Output the (x, y) coordinate of the center of the cell containing the given text.  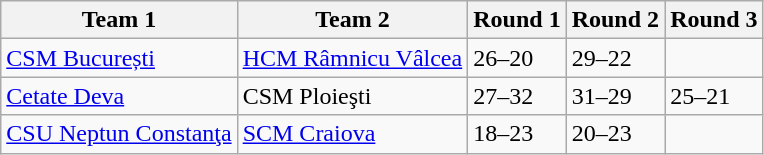
18–23 (517, 134)
Round 2 (615, 20)
HCM Râmnicu Vâlcea (352, 58)
Team 2 (352, 20)
SCM Craiova (352, 134)
25–21 (714, 96)
27–32 (517, 96)
31–29 (615, 96)
Round 3 (714, 20)
CSU Neptun Constanţa (119, 134)
CSM București (119, 58)
20–23 (615, 134)
Team 1 (119, 20)
Cetate Deva (119, 96)
CSM Ploieşti (352, 96)
Round 1 (517, 20)
26–20 (517, 58)
29–22 (615, 58)
